Capture the cell that displays the provided text and extract its (x, y) central coordinate. 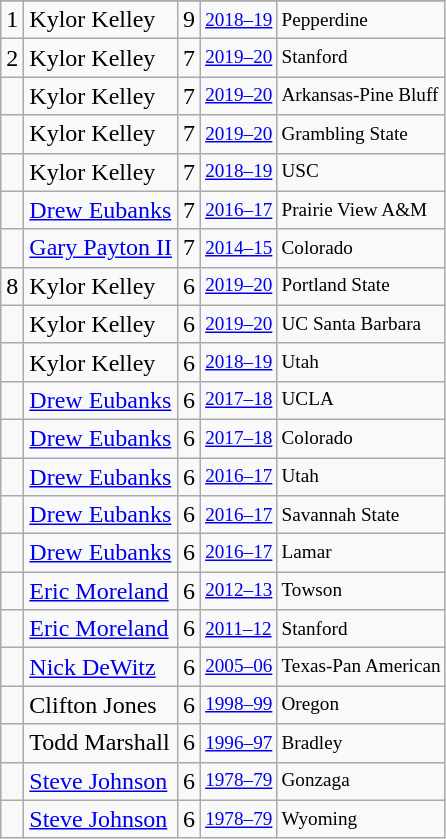
Wyoming (361, 819)
1 (12, 20)
UC Santa Barbara (361, 324)
Savannah State (361, 515)
Oregon (361, 705)
Bradley (361, 743)
Towson (361, 591)
Gonzaga (361, 781)
9 (190, 20)
1998–99 (239, 705)
Clifton Jones (101, 705)
Arkansas-Pine Bluff (361, 96)
Nick DeWitz (101, 667)
1996–97 (239, 743)
Prairie View A&M (361, 210)
USC (361, 172)
2014–15 (239, 248)
Todd Marshall (101, 743)
UCLA (361, 400)
Gary Payton II (101, 248)
Lamar (361, 553)
8 (12, 286)
Portland State (361, 286)
Pepperdine (361, 20)
Grambling State (361, 134)
2012–13 (239, 591)
2011–12 (239, 629)
2 (12, 58)
2005–06 (239, 667)
Texas-Pan American (361, 667)
